Identify which cell holds the provided text, then report its (X, Y) central coordinate. 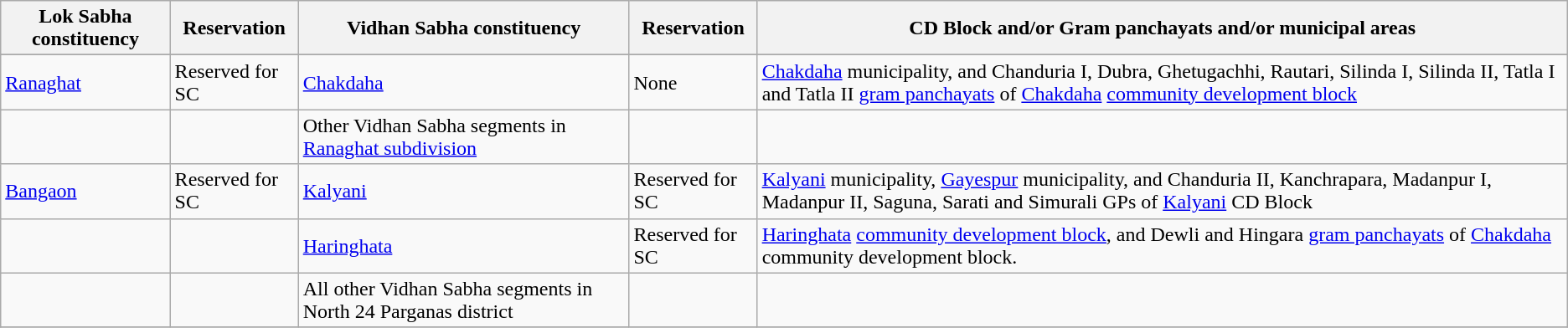
Kalyani (464, 191)
CD Block and/or Gram panchayats and/or municipal areas (1163, 28)
Vidhan Sabha constituency (464, 28)
All other Vidhan Sabha segments in North 24 Parganas district (464, 300)
Chakdaha (464, 82)
None (694, 82)
Bangaon (85, 191)
Lok Sabha constituency (85, 28)
Other Vidhan Sabha segments in Ranaghat subdivision (464, 137)
Haringhata (464, 246)
Haringhata community development block, and Dewli and Hingara gram panchayats of Chakdaha community development block. (1163, 246)
Ranaghat (85, 82)
